Return the (x, y) coordinate for the center point of the cell that contains the specified text.  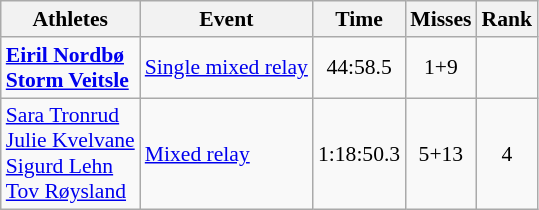
1+9 (440, 68)
Athletes (70, 19)
Misses (440, 19)
Mixed relay (226, 154)
5+13 (440, 154)
Sara TronrudJulie KvelvaneSigurd LehnTov Røysland (70, 154)
1:18:50.3 (359, 154)
Event (226, 19)
Rank (508, 19)
Time (359, 19)
Single mixed relay (226, 68)
Eiril Nordbø Storm Veitsle (70, 68)
4 (508, 154)
44:58.5 (359, 68)
